Scan for the cell matching the given text and deliver its (x, y) coordinate at center. 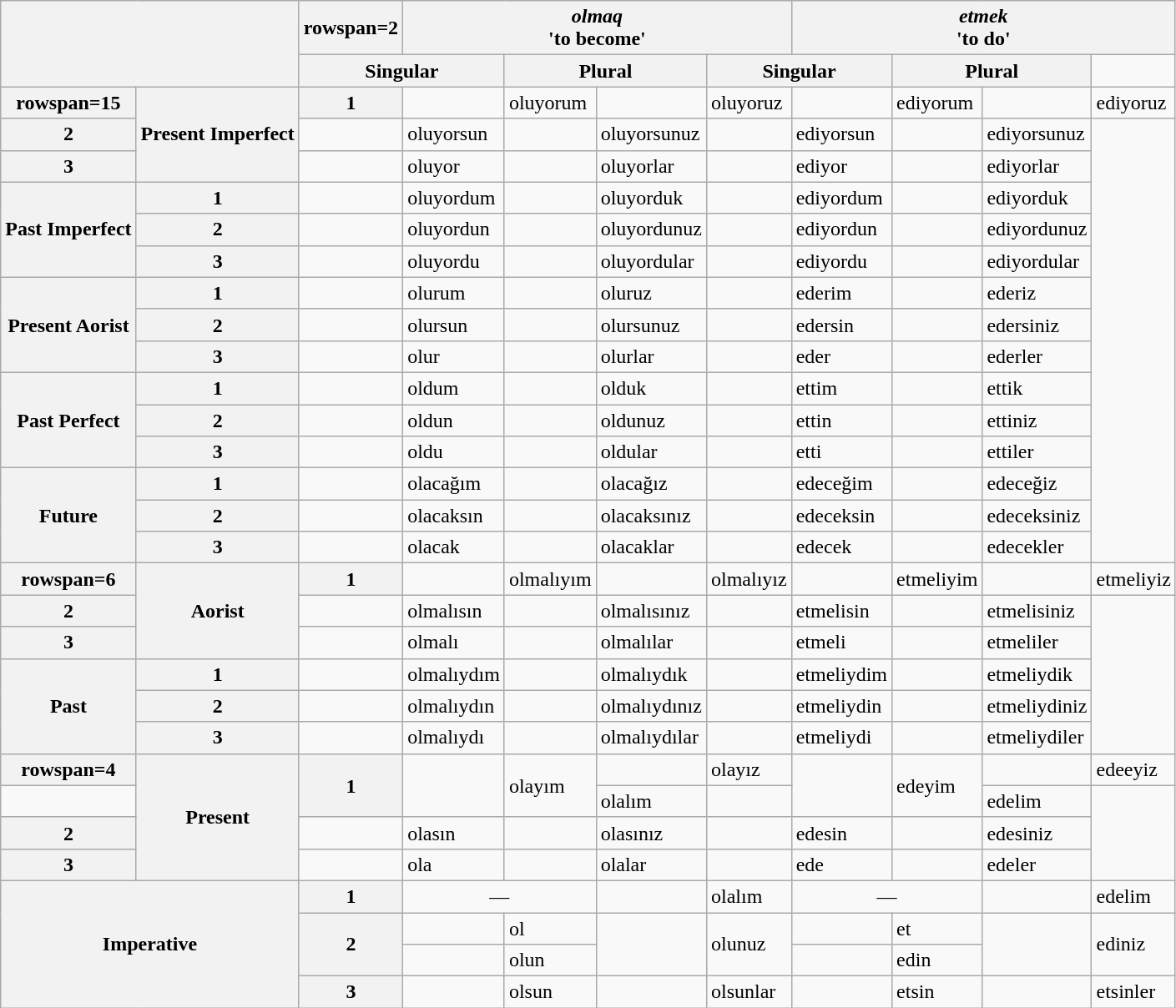
ediyordunuz (1037, 229)
rowspan=15 (68, 103)
olmalıydılar (651, 738)
oluyordum (454, 198)
edecekler (1037, 547)
olmalıyım (550, 579)
ederler (1037, 356)
edersiniz (1037, 325)
oluyordular (651, 261)
olunuz (749, 945)
olacak (454, 547)
olmalıydım (454, 674)
ediyoruz (1133, 103)
oluyordunuz (651, 229)
olmalıydınız (651, 706)
olayız (749, 769)
et (937, 929)
etmeliydik (1037, 674)
oluyordun (454, 229)
etmelisin (841, 611)
olmalı (454, 643)
etmeliyiz (1133, 579)
olmalılar (651, 643)
olasınız (651, 833)
ediyordular (1037, 261)
etmeli (841, 643)
edecek (841, 547)
edeceğim (841, 484)
rowspan=2 (351, 28)
etmeliydim (841, 674)
ediyorduk (1037, 198)
edeler (1037, 864)
eder (841, 356)
Past Imperfect (68, 229)
ediyorsun (841, 134)
edin (937, 960)
oluyorsunuz (651, 134)
Present Imperfect (217, 134)
Past (68, 706)
olur (454, 356)
olduk (651, 388)
olsunlar (749, 992)
edeceksin (841, 516)
edeceğiz (1037, 484)
etsinler (1133, 992)
edeyim (937, 785)
oluyoruz (749, 103)
ediyor (841, 166)
olasın (454, 833)
etti (841, 452)
olmalıydın (454, 706)
oldular (651, 452)
olmalıyız (749, 579)
edesin (841, 833)
ediyorlar (1037, 166)
oluruz (651, 293)
olursunuz (651, 325)
Present (217, 817)
olsun (550, 992)
Past Perfect (68, 420)
ettim (841, 388)
olacaksınız (651, 516)
ettik (1037, 388)
etmeliler (1037, 643)
ettiler (1037, 452)
oluyor (454, 166)
etmeliyim (937, 579)
olmalısınız (651, 611)
edeceksiniz (1037, 516)
olacaksın (454, 516)
ettin (841, 420)
ediyordum (841, 198)
olacağız (651, 484)
etmeliydiniz (1037, 706)
ediyorum (937, 103)
olmaq'to become' (598, 28)
olun (550, 960)
edersin (841, 325)
oluyorduk (651, 198)
oldum (454, 388)
ol (550, 929)
oluyorlar (651, 166)
olacaklar (651, 547)
rowspan=4 (68, 769)
etmeliydin (841, 706)
Present Aorist (68, 325)
ediyorsunuz (1037, 134)
olalar (651, 864)
ede (841, 864)
etmelisiniz (1037, 611)
etmeliydiler (1037, 738)
oldunuz (651, 420)
rowspan=6 (68, 579)
olmalıydı (454, 738)
olmalısın (454, 611)
ederiz (1037, 293)
olayım (550, 785)
edesiniz (1037, 833)
Imperative (150, 944)
ediyordu (841, 261)
ettiniz (1037, 420)
olurum (454, 293)
ola (454, 864)
oluyordu (454, 261)
olursun (454, 325)
oluyorsun (454, 134)
etmek'to do' (983, 28)
ediyordun (841, 229)
olacağım (454, 484)
Future (68, 516)
etsin (937, 992)
etmeliydi (841, 738)
edeeyiz (1133, 769)
oldun (454, 420)
ediniz (1133, 945)
olurlar (651, 356)
oldu (454, 452)
olmalıydık (651, 674)
Aorist (217, 611)
ederim (841, 293)
oluyorum (550, 103)
